Output the [X, Y] coordinate of the center of the cell containing the given text.  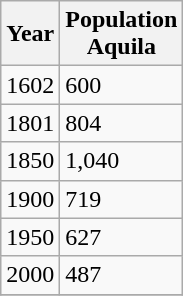
2000 [30, 275]
719 [122, 199]
1950 [30, 237]
1801 [30, 123]
600 [122, 85]
1,040 [122, 161]
627 [122, 237]
804 [122, 123]
1602 [30, 85]
Year [30, 34]
1900 [30, 199]
487 [122, 275]
1850 [30, 161]
PopulationAquila [122, 34]
